Capture the cell that displays the provided text and extract its [x, y] central coordinate. 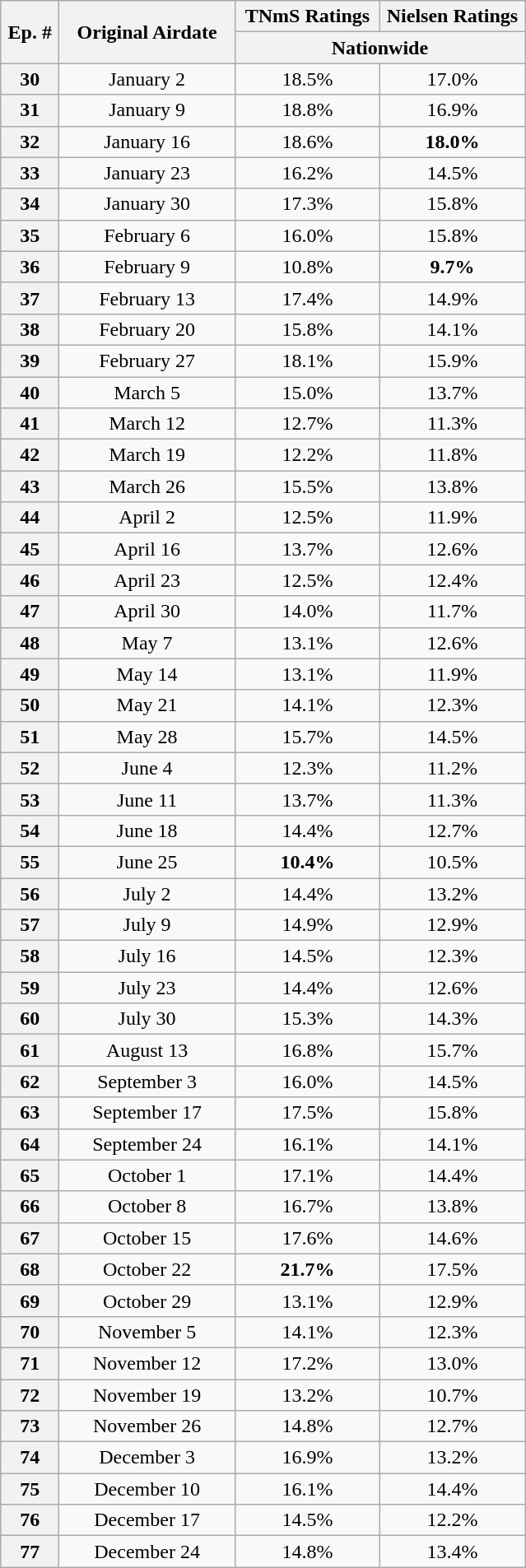
64 [30, 1144]
44 [30, 518]
Original Airdate [147, 32]
February 20 [147, 329]
40 [30, 393]
68 [30, 1269]
10.7% [452, 1395]
16.8% [307, 1050]
58 [30, 956]
January 16 [147, 142]
66 [30, 1207]
12.4% [452, 580]
16.7% [307, 1207]
70 [30, 1332]
38 [30, 329]
January 2 [147, 79]
November 26 [147, 1426]
September 3 [147, 1082]
10.8% [307, 267]
18.8% [307, 110]
11.2% [452, 768]
February 6 [147, 235]
October 29 [147, 1300]
46 [30, 580]
57 [30, 925]
January 9 [147, 110]
June 11 [147, 799]
76 [30, 1520]
TNmS Ratings [307, 16]
35 [30, 235]
December 17 [147, 1520]
52 [30, 768]
72 [30, 1395]
December 24 [147, 1552]
June 18 [147, 831]
61 [30, 1050]
July 9 [147, 925]
53 [30, 799]
April 30 [147, 612]
February 27 [147, 361]
11.8% [452, 455]
21.7% [307, 1269]
Nationwide [379, 48]
32 [30, 142]
January 30 [147, 204]
May 14 [147, 674]
October 1 [147, 1175]
31 [30, 110]
17.2% [307, 1363]
17.4% [307, 298]
May 28 [147, 737]
48 [30, 643]
11.7% [452, 612]
33 [30, 173]
10.4% [307, 862]
18.5% [307, 79]
October 22 [147, 1269]
November 19 [147, 1395]
November 5 [147, 1332]
August 13 [147, 1050]
July 30 [147, 1019]
55 [30, 862]
71 [30, 1363]
17.6% [307, 1238]
74 [30, 1458]
16.2% [307, 173]
February 9 [147, 267]
September 24 [147, 1144]
42 [30, 455]
41 [30, 424]
56 [30, 893]
July 23 [147, 988]
18.1% [307, 361]
63 [30, 1113]
November 12 [147, 1363]
October 15 [147, 1238]
October 8 [147, 1207]
18.6% [307, 142]
36 [30, 267]
17.1% [307, 1175]
15.0% [307, 393]
December 3 [147, 1458]
15.3% [307, 1019]
April 2 [147, 518]
April 16 [147, 549]
Ep. # [30, 32]
77 [30, 1552]
May 7 [147, 643]
37 [30, 298]
51 [30, 737]
18.0% [452, 142]
Nielsen Ratings [452, 16]
13.0% [452, 1363]
14.6% [452, 1238]
March 5 [147, 393]
17.0% [452, 79]
June 4 [147, 768]
May 21 [147, 705]
14.0% [307, 612]
60 [30, 1019]
65 [30, 1175]
15.5% [307, 486]
September 17 [147, 1113]
45 [30, 549]
17.3% [307, 204]
30 [30, 79]
67 [30, 1238]
April 23 [147, 580]
March 12 [147, 424]
47 [30, 612]
43 [30, 486]
62 [30, 1082]
January 23 [147, 173]
50 [30, 705]
59 [30, 988]
March 26 [147, 486]
54 [30, 831]
15.9% [452, 361]
75 [30, 1489]
June 25 [147, 862]
February 13 [147, 298]
39 [30, 361]
73 [30, 1426]
14.3% [452, 1019]
49 [30, 674]
July 2 [147, 893]
9.7% [452, 267]
March 19 [147, 455]
34 [30, 204]
December 10 [147, 1489]
July 16 [147, 956]
10.5% [452, 862]
13.4% [452, 1552]
69 [30, 1300]
